Return [x, y] of the center of cell containing provided text 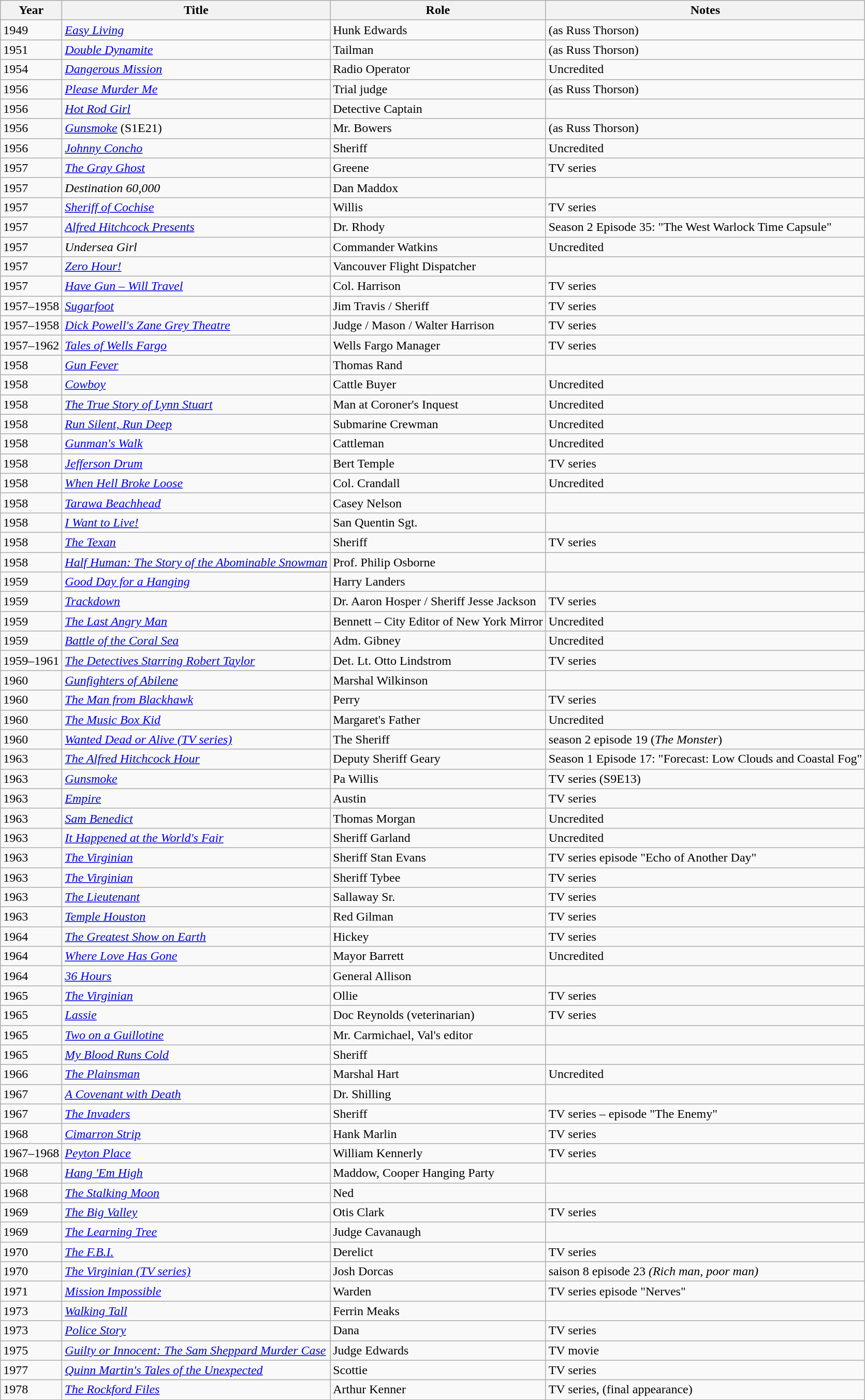
Dick Powell's Zane Grey Theatre [196, 326]
Empire [196, 798]
1966 [31, 1074]
Det. Lt. Otto Lindstrom [438, 661]
Detective Captain [438, 109]
Judge / Mason / Walter Harrison [438, 326]
Battle of the Coral Sea [196, 641]
The Learning Tree [196, 1232]
I Want to Live! [196, 522]
Temple Houston [196, 917]
Sheriff Tybee [438, 878]
Col. Harrison [438, 286]
The Man from Blackhawk [196, 700]
Cimarron Strip [196, 1133]
Ned [438, 1192]
Sam Benedict [196, 818]
Cattle Buyer [438, 385]
The Virginian (TV series) [196, 1272]
Gunsmoke [196, 779]
Tales of Wells Fargo [196, 345]
Two on a Guillotine [196, 1035]
Derelict [438, 1252]
Dr. Shilling [438, 1094]
Run Silent, Run Deep [196, 424]
Peyton Place [196, 1153]
Season 1 Episode 17: "Forecast: Low Clouds and Coastal Fog" [705, 759]
Half Human: The Story of the Abominable Snowman [196, 562]
TV series episode "Echo of Another Day" [705, 857]
Easy Living [196, 30]
Johnny Concho [196, 148]
Scottie [438, 1370]
1959–1961 [31, 661]
Cowboy [196, 385]
Judge Cavanaugh [438, 1232]
Mr. Carmichael, Val's editor [438, 1035]
Radio Operator [438, 69]
Mayor Barrett [438, 956]
The Rockford Files [196, 1390]
Double Dynamite [196, 50]
Submarine Crewman [438, 424]
Man at Coroner's Inquest [438, 404]
1967–1968 [31, 1153]
Alfred Hitchcock Presents [196, 227]
Commander Watkins [438, 247]
1954 [31, 69]
Jefferson Drum [196, 463]
Destination 60,000 [196, 187]
Where Love Has Gone [196, 956]
The Big Valley [196, 1213]
Dr. Aaron Hosper / Sheriff Jesse Jackson [438, 602]
Greene [438, 168]
Hank Marlin [438, 1133]
saison 8 episode 23 (Rich man, poor man) [705, 1272]
1949 [31, 30]
1951 [31, 50]
San Quentin Sgt. [438, 522]
Thomas Rand [438, 365]
1957–1962 [31, 345]
Dangerous Mission [196, 69]
Harry Landers [438, 582]
Ollie [438, 996]
Arthur Kenner [438, 1390]
The True Story of Lynn Stuart [196, 404]
The Greatest Show on Earth [196, 937]
The Texan [196, 542]
Dan Maddox [438, 187]
A Covenant with Death [196, 1094]
Cattleman [438, 444]
Dr. Rhody [438, 227]
Maddow, Cooper Hanging Party [438, 1173]
Ferrin Meaks [438, 1311]
1975 [31, 1350]
Hunk Edwards [438, 30]
1978 [31, 1390]
Gunman's Walk [196, 444]
The Alfred Hitchcock Hour [196, 759]
Marshal Hart [438, 1074]
Lassie [196, 1015]
Hang 'Em High [196, 1173]
Sheriff Stan Evans [438, 857]
Bennett – City Editor of New York Mirror [438, 621]
TV series, (final appearance) [705, 1390]
Trackdown [196, 602]
Willis [438, 207]
Prof. Philip Osborne [438, 562]
Tailman [438, 50]
Austin [438, 798]
The Plainsman [196, 1074]
Thomas Morgan [438, 818]
Trial judge [438, 89]
1977 [31, 1370]
Dana [438, 1331]
1971 [31, 1291]
Sugarfoot [196, 306]
Police Story [196, 1331]
Deputy Sheriff Geary [438, 759]
The Stalking Moon [196, 1192]
Guilty or Innocent: The Sam Sheppard Murder Case [196, 1350]
Gun Fever [196, 365]
Title [196, 10]
Undersea Girl [196, 247]
Warden [438, 1291]
Zero Hour! [196, 267]
Gunfighters of Abilene [196, 680]
season 2 episode 19 (The Monster) [705, 739]
My Blood Runs Cold [196, 1055]
Wanted Dead or Alive (TV series) [196, 739]
Josh Dorcas [438, 1272]
Pa Willis [438, 779]
The Sheriff [438, 739]
Vancouver Flight Dispatcher [438, 267]
Bert Temple [438, 463]
TV series (S9E13) [705, 779]
Year [31, 10]
TV movie [705, 1350]
Hot Rod Girl [196, 109]
Marshal Wilkinson [438, 680]
Sheriff of Cochise [196, 207]
36 Hours [196, 976]
Red Gilman [438, 917]
The Last Angry Man [196, 621]
The Lieutenant [196, 897]
Sheriff Garland [438, 838]
Jim Travis / Sheriff [438, 306]
Role [438, 10]
TV series – episode "The Enemy" [705, 1114]
Gunsmoke (S1E21) [196, 128]
Mission Impossible [196, 1291]
Otis Clark [438, 1213]
It Happened at the World's Fair [196, 838]
Wells Fargo Manager [438, 345]
Season 2 Episode 35: "The West Warlock Time Capsule" [705, 227]
Casey Nelson [438, 503]
The F.B.I. [196, 1252]
Please Murder Me [196, 89]
Perry [438, 700]
Mr. Bowers [438, 128]
Quinn Martin's Tales of the Unexpected [196, 1370]
Margaret's Father [438, 720]
Sallaway Sr. [438, 897]
Doc Reynolds (veterinarian) [438, 1015]
Tarawa Beachhead [196, 503]
Walking Tall [196, 1311]
When Hell Broke Loose [196, 483]
The Gray Ghost [196, 168]
The Music Box Kid [196, 720]
Judge Edwards [438, 1350]
Hickey [438, 937]
William Kennerly [438, 1153]
Notes [705, 10]
Col. Crandall [438, 483]
General Allison [438, 976]
Have Gun – Will Travel [196, 286]
Adm. Gibney [438, 641]
The Detectives Starring Robert Taylor [196, 661]
TV series episode "Nerves" [705, 1291]
The Invaders [196, 1114]
Good Day for a Hanging [196, 582]
